Search for the cell housing the specified text and yield its [X, Y] center coordinate. 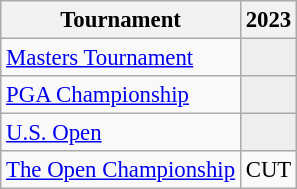
Tournament [121, 20]
The Open Championship [121, 170]
U.S. Open [121, 133]
CUT [268, 170]
Masters Tournament [121, 58]
2023 [268, 20]
PGA Championship [121, 95]
